For the text-containing cell, return its midpoint in (x, y) coordinate format. 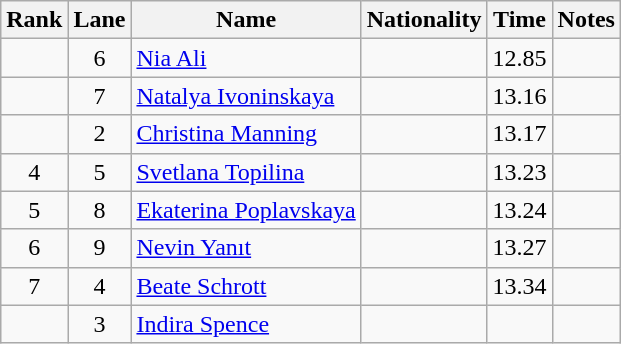
12.85 (520, 58)
3 (100, 324)
13.16 (520, 96)
Rank (34, 20)
Ekaterina Poplavskaya (246, 210)
Nia Ali (246, 58)
13.27 (520, 248)
Christina Manning (246, 134)
Svetlana Topilina (246, 172)
13.17 (520, 134)
13.34 (520, 286)
9 (100, 248)
Beate Schrott (246, 286)
Nationality (424, 20)
2 (100, 134)
Time (520, 20)
13.24 (520, 210)
13.23 (520, 172)
Natalya Ivoninskaya (246, 96)
Notes (586, 20)
Name (246, 20)
8 (100, 210)
Indira Spence (246, 324)
Lane (100, 20)
Nevin Yanıt (246, 248)
